From the cell containing the given text, extract its center point as [X, Y] coordinate. 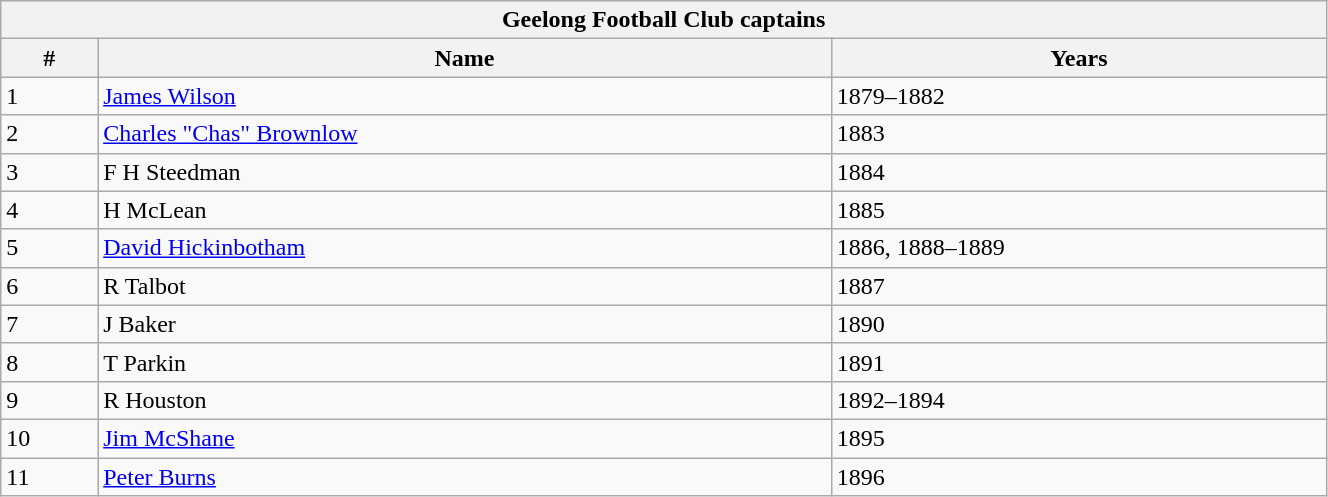
Name [465, 58]
J Baker [465, 324]
6 [50, 286]
1883 [1078, 134]
Charles "Chas" Brownlow [465, 134]
Jim McShane [465, 438]
4 [50, 210]
7 [50, 324]
F H Steedman [465, 172]
1885 [1078, 210]
2 [50, 134]
H McLean [465, 210]
R Houston [465, 400]
R Talbot [465, 286]
James Wilson [465, 96]
11 [50, 477]
3 [50, 172]
Geelong Football Club captains [664, 20]
5 [50, 248]
Years [1078, 58]
1879–1882 [1078, 96]
T Parkin [465, 362]
David Hickinbotham [465, 248]
1886, 1888–1889 [1078, 248]
1887 [1078, 286]
9 [50, 400]
1891 [1078, 362]
1884 [1078, 172]
1890 [1078, 324]
# [50, 58]
Peter Burns [465, 477]
8 [50, 362]
10 [50, 438]
1895 [1078, 438]
1 [50, 96]
1896 [1078, 477]
1892–1894 [1078, 400]
